Return [x, y] of the center of cell containing provided text 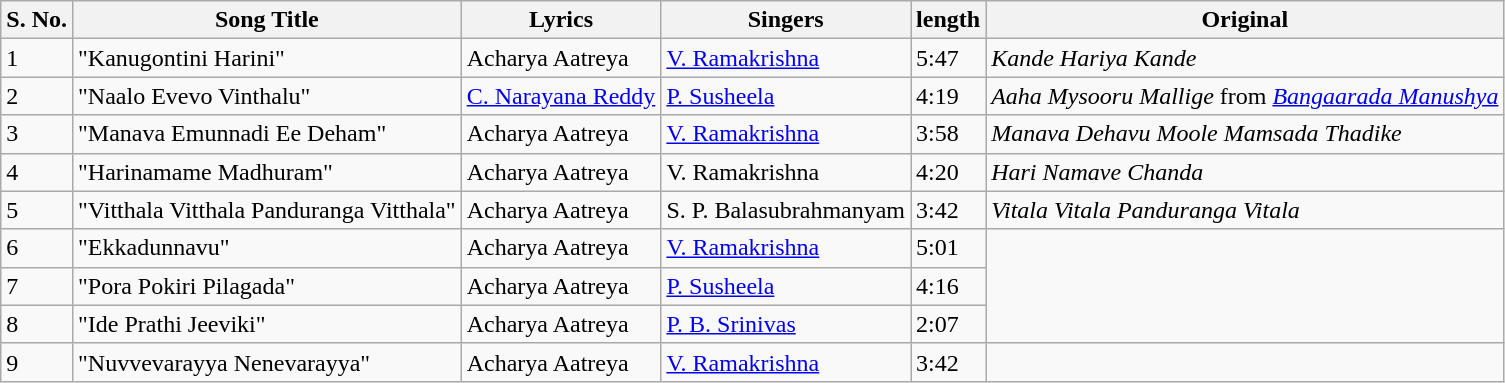
"Vitthala Vitthala Panduranga Vitthala" [266, 210]
Kande Hariya Kande [1245, 58]
Singers [786, 20]
5:47 [948, 58]
6 [37, 248]
S. P. Balasubrahmanyam [786, 210]
Original [1245, 20]
3:58 [948, 134]
1 [37, 58]
S. No. [37, 20]
"Naalo Evevo Vinthalu" [266, 96]
P. B. Srinivas [786, 324]
4 [37, 172]
4:19 [948, 96]
"Harinamame Madhuram" [266, 172]
Vitala Vitala Panduranga Vitala [1245, 210]
7 [37, 286]
"Pora Pokiri Pilagada" [266, 286]
4:20 [948, 172]
"Kanugontini Harini" [266, 58]
8 [37, 324]
9 [37, 362]
Song Title [266, 20]
Manava Dehavu Moole Mamsada Thadike [1245, 134]
4:16 [948, 286]
3 [37, 134]
"Ide Prathi Jeeviki" [266, 324]
"Ekkadunnavu" [266, 248]
length [948, 20]
"Nuvvevarayya Nenevarayya" [266, 362]
5:01 [948, 248]
Hari Namave Chanda [1245, 172]
Lyrics [561, 20]
Aaha Mysooru Mallige from Bangaarada Manushya [1245, 96]
"Manava Emunnadi Ee Deham" [266, 134]
2 [37, 96]
5 [37, 210]
2:07 [948, 324]
C. Narayana Reddy [561, 96]
